Find where the given text appears and provide that cell's center as [X, Y] coordinate. 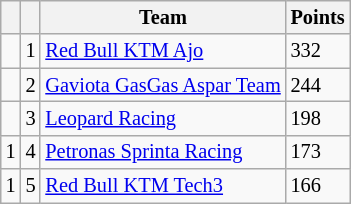
3 [31, 118]
Red Bull KTM Tech3 [162, 186]
Team [162, 17]
244 [318, 85]
4 [31, 152]
173 [318, 152]
Petronas Sprinta Racing [162, 152]
Gaviota GasGas Aspar Team [162, 85]
2 [31, 85]
198 [318, 118]
Red Bull KTM Ajo [162, 51]
166 [318, 186]
332 [318, 51]
5 [31, 186]
Leopard Racing [162, 118]
Points [318, 17]
